Find where the given text appears and provide that cell's center as (x, y) coordinate. 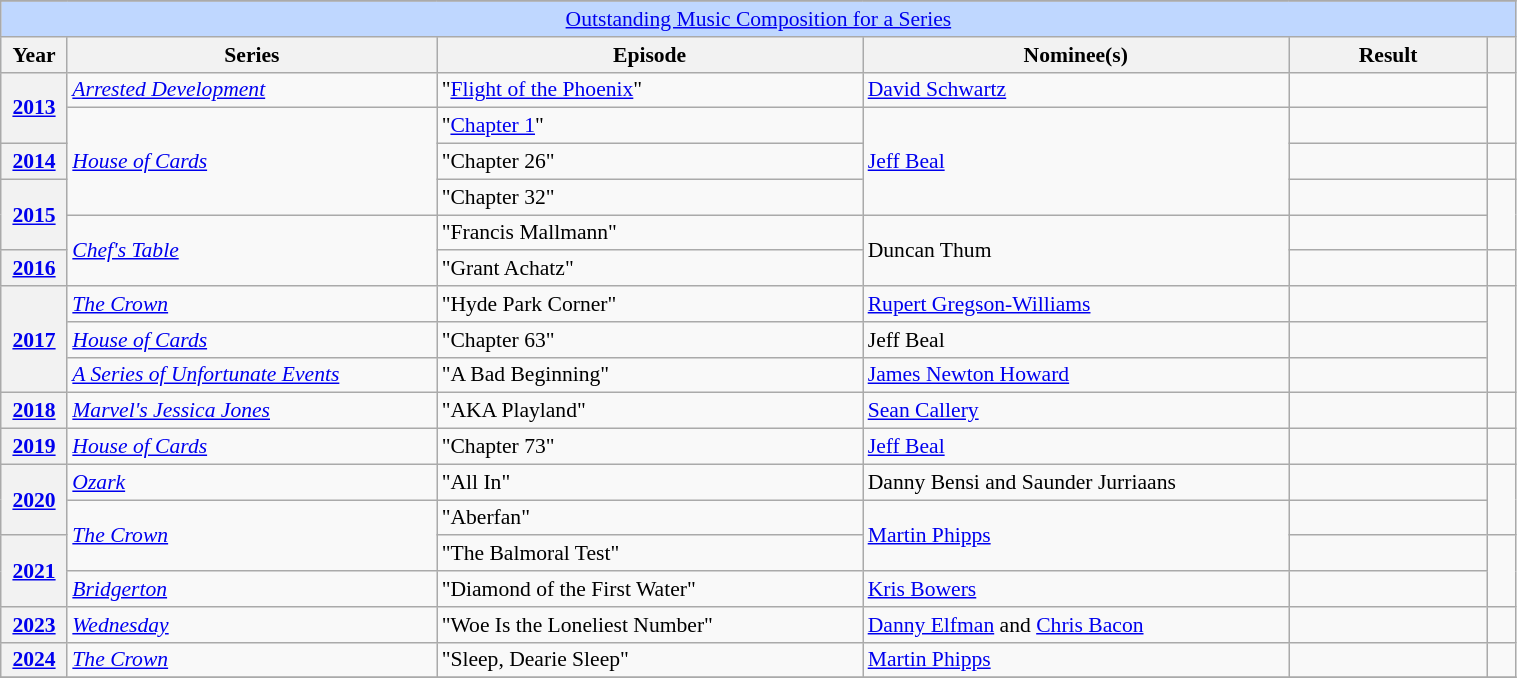
"Francis Mallmann" (650, 233)
"Diamond of the First Water" (650, 589)
"Woe Is the Loneliest Number" (650, 625)
"Chapter 73" (650, 447)
Danny Elfman and Chris Bacon (1076, 625)
"A Bad Beginning" (650, 375)
2018 (34, 411)
Wednesday (252, 625)
"Chapter 26" (650, 162)
2015 (34, 214)
Result (1388, 55)
Chef's Table (252, 250)
"The Balmoral Test" (650, 554)
"AKA Playland" (650, 411)
Kris Bowers (1076, 589)
2013 (34, 108)
2017 (34, 340)
James Newton Howard (1076, 375)
"Chapter 32" (650, 197)
2020 (34, 500)
Rupert Gregson-Williams (1076, 304)
"Grant Achatz" (650, 269)
"Flight of the Phoenix" (650, 90)
Duncan Thum (1076, 250)
Nominee(s) (1076, 55)
David Schwartz (1076, 90)
"Chapter 1" (650, 126)
"All In" (650, 482)
Episode (650, 55)
2016 (34, 269)
Series (252, 55)
"Hyde Park Corner" (650, 304)
2023 (34, 625)
2019 (34, 447)
Arrested Development (252, 90)
Ozark (252, 482)
2021 (34, 572)
"Sleep, Dearie Sleep" (650, 660)
A Series of Unfortunate Events (252, 375)
2024 (34, 660)
Outstanding Music Composition for a Series (758, 19)
Danny Bensi and Saunder Jurriaans (1076, 482)
"Aberfan" (650, 518)
Year (34, 55)
"Chapter 63" (650, 340)
2014 (34, 162)
Marvel's Jessica Jones (252, 411)
Sean Callery (1076, 411)
Bridgerton (252, 589)
